Search for the cell housing the specified text and yield its [X, Y] center coordinate. 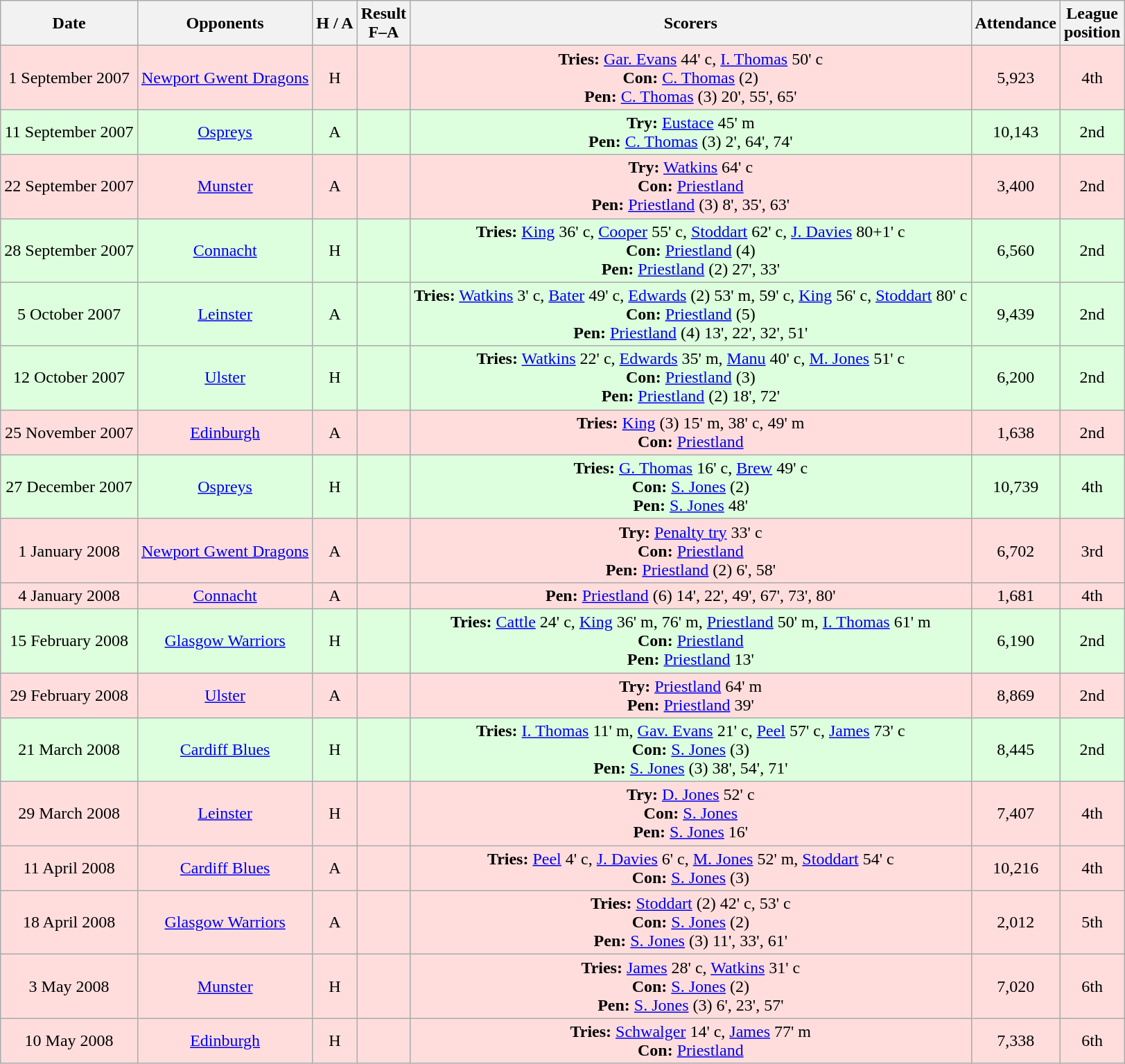
11 April 2008 [69, 868]
5th [1092, 923]
Tries: G. Thomas 16' c, Brew 49' cCon: S. Jones (2)Pen: S. Jones 48' [690, 487]
Attendance [1015, 24]
Date [69, 24]
Tries: I. Thomas 11' m, Gav. Evans 21' c, Peel 57' c, James 73' cCon: S. Jones (3)Pen: S. Jones (3) 38', 54', 71' [690, 750]
Try: D. Jones 52' cCon: S. JonesPen: S. Jones 16' [690, 814]
12 October 2007 [69, 378]
1,638 [1015, 433]
Try: Penalty try 33' cCon: PriestlandPen: Priestland (2) 6', 58' [690, 550]
10,739 [1015, 487]
6,200 [1015, 378]
11 September 2007 [69, 132]
Tries: King 36' c, Cooper 55' c, Stoddart 62' c, J. Davies 80+1' cCon: Priestland (4)Pen: Priestland (2) 27', 33' [690, 250]
7,020 [1015, 986]
5,923 [1015, 78]
29 March 2008 [69, 814]
Tries: James 28' c, Watkins 31' cCon: S. Jones (2)Pen: S. Jones (3) 6', 23', 57' [690, 986]
3,400 [1015, 186]
Leagueposition [1092, 24]
21 March 2008 [69, 750]
1,681 [1015, 595]
Try: Watkins 64' cCon: PriestlandPen: Priestland (3) 8', 35', 63' [690, 186]
Try: Priestland 64' mPen: Priestland 39' [690, 695]
10,143 [1015, 132]
9,439 [1015, 314]
28 September 2007 [69, 250]
10,216 [1015, 868]
7,407 [1015, 814]
Tries: Peel 4' c, J. Davies 6' c, M. Jones 52' m, Stoddart 54' cCon: S. Jones (3) [690, 868]
6,702 [1015, 550]
8,869 [1015, 695]
Tries: Gar. Evans 44' c, I. Thomas 50' cCon: C. Thomas (2)Pen: C. Thomas (3) 20', 55', 65' [690, 78]
15 February 2008 [69, 640]
10 May 2008 [69, 1041]
3 May 2008 [69, 986]
4 January 2008 [69, 595]
Tries: Cattle 24' c, King 36' m, 76' m, Priestland 50' m, I. Thomas 61' mCon: PriestlandPen: Priestland 13' [690, 640]
Try: Eustace 45' mPen: C. Thomas (3) 2', 64', 74' [690, 132]
1 January 2008 [69, 550]
18 April 2008 [69, 923]
8,445 [1015, 750]
Opponents [225, 24]
7,338 [1015, 1041]
2,012 [1015, 923]
Tries: Watkins 22' c, Edwards 35' m, Manu 40' c, M. Jones 51' cCon: Priestland (3)Pen: Priestland (2) 18', 72' [690, 378]
27 December 2007 [69, 487]
29 February 2008 [69, 695]
Pen: Priestland (6) 14', 22', 49', 67', 73', 80' [690, 595]
Tries: Schwalger 14' c, James 77' mCon: Priestland [690, 1041]
1 September 2007 [69, 78]
H / A [335, 24]
Tries: King (3) 15' m, 38' c, 49' mCon: Priestland [690, 433]
6,190 [1015, 640]
25 November 2007 [69, 433]
Tries: Watkins 3' c, Bater 49' c, Edwards (2) 53' m, 59' c, King 56' c, Stoddart 80' cCon: Priestland (5)Pen: Priestland (4) 13', 22', 32', 51' [690, 314]
Scorers [690, 24]
6,560 [1015, 250]
22 September 2007 [69, 186]
3rd [1092, 550]
5 October 2007 [69, 314]
ResultF–A [383, 24]
Tries: Stoddart (2) 42' c, 53' cCon: S. Jones (2)Pen: S. Jones (3) 11', 33', 61' [690, 923]
